For the text-containing cell, return its midpoint in [x, y] coordinate format. 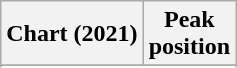
Chart (2021) [72, 34]
Peakposition [189, 34]
